From the cell containing the given text, extract its center point as [X, Y] coordinate. 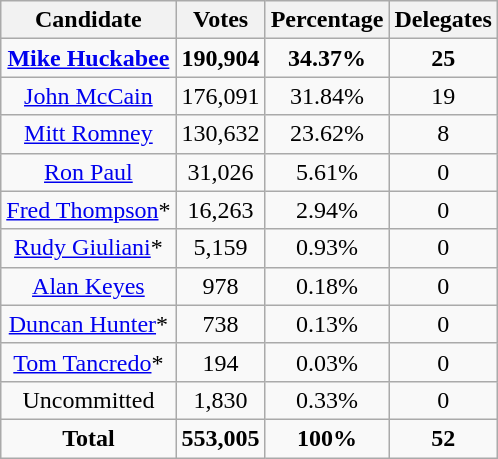
194 [220, 362]
16,263 [220, 210]
Rudy Giuliani* [88, 248]
23.62% [327, 134]
978 [220, 286]
Percentage [327, 20]
553,005 [220, 438]
738 [220, 324]
Tom Tancredo* [88, 362]
Fred Thompson* [88, 210]
25 [443, 58]
19 [443, 96]
Votes [220, 20]
0.13% [327, 324]
1,830 [220, 400]
34.37% [327, 58]
0.93% [327, 248]
5,159 [220, 248]
Mitt Romney [88, 134]
100% [327, 438]
31.84% [327, 96]
Mike Huckabee [88, 58]
Candidate [88, 20]
Uncommitted [88, 400]
52 [443, 438]
0.18% [327, 286]
176,091 [220, 96]
0.03% [327, 362]
Alan Keyes [88, 286]
Delegates [443, 20]
190,904 [220, 58]
0.33% [327, 400]
Duncan Hunter* [88, 324]
Total [88, 438]
8 [443, 134]
John McCain [88, 96]
5.61% [327, 172]
31,026 [220, 172]
130,632 [220, 134]
Ron Paul [88, 172]
2.94% [327, 210]
